Detect which cell encompasses the target text, then output its (x, y) center coordinate. 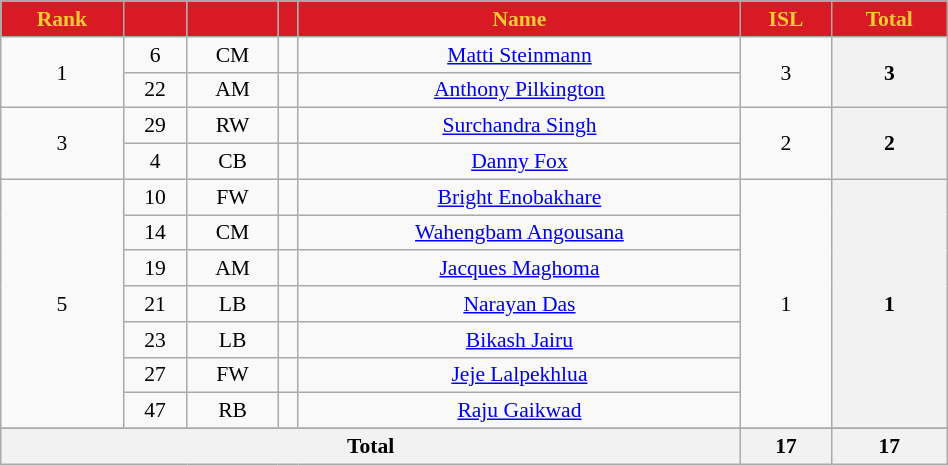
21 (155, 304)
4 (155, 162)
29 (155, 126)
Matti Steinmann (519, 55)
6 (155, 55)
47 (155, 411)
Bright Enobakhare (519, 197)
Anthony Pilkington (519, 90)
Name (519, 19)
22 (155, 90)
Raju Gaikwad (519, 411)
Jacques Maghoma (519, 269)
Bikash Jairu (519, 340)
CB (232, 162)
Jeje Lalpekhlua (519, 375)
Danny Fox (519, 162)
Rank (62, 19)
RB (232, 411)
Narayan Das (519, 304)
ISL (786, 19)
Surchandra Singh (519, 126)
27 (155, 375)
RW (232, 126)
10 (155, 197)
14 (155, 233)
Wahengbam Angousana (519, 233)
5 (62, 304)
19 (155, 269)
23 (155, 340)
